Identify which cell holds the provided text, then report its (X, Y) central coordinate. 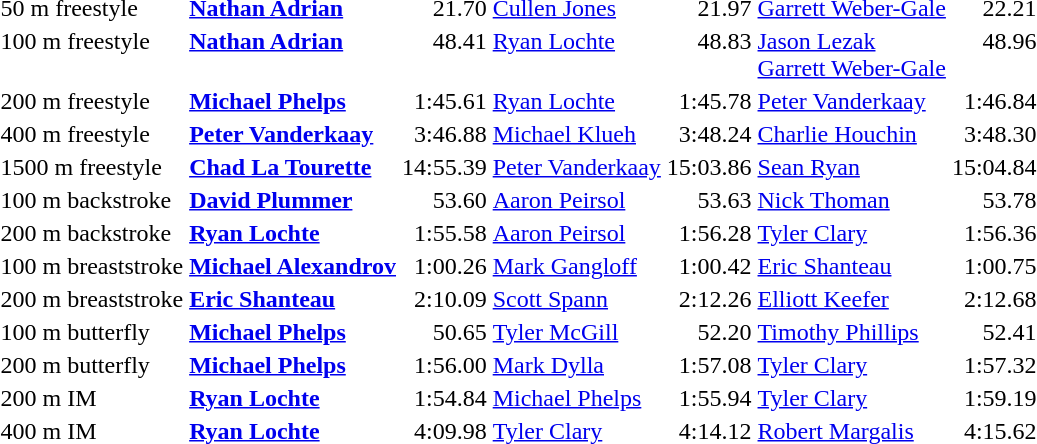
1:57.08 (709, 365)
Nick Thoman (852, 200)
1:56.28 (709, 233)
Timothy Phillips (852, 332)
Michael Klueh (576, 134)
Tyler McGill (576, 332)
Nathan Adrian (293, 54)
3:48.24 (709, 134)
Scott Spann (576, 299)
50.65 (445, 332)
3:46.88 (445, 134)
2:12.26 (709, 299)
53.60 (445, 200)
1:00.26 (445, 266)
1:45.61 (445, 101)
Mark Gangloff (576, 266)
48.83 (709, 54)
1:45.78 (709, 101)
14:55.39 (445, 167)
1:00.42 (709, 266)
48.41 (445, 54)
Chad La Tourette (293, 167)
Mark Dylla (576, 365)
52.20 (709, 332)
David Plummer (293, 200)
Charlie Houchin (852, 134)
53.63 (709, 200)
Michael Alexandrov (293, 266)
Sean Ryan (852, 167)
1:56.00 (445, 365)
1:55.94 (709, 398)
1:55.58 (445, 233)
2:10.09 (445, 299)
Elliott Keefer (852, 299)
Jason LezakGarrett Weber-Gale (852, 54)
15:03.86 (709, 167)
1:54.84 (445, 398)
